Locate the cell with the specified text and output its (x, y) center coordinate. 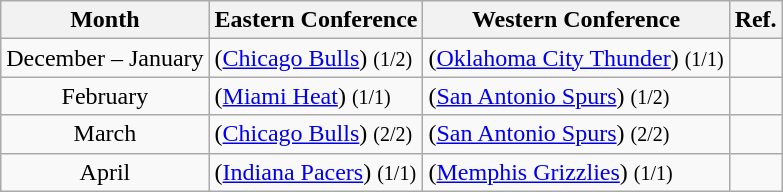
Western Conference (576, 20)
(Miami Heat) (1/1) (316, 96)
March (105, 134)
(San Antonio Spurs) (1/2) (576, 96)
Eastern Conference (316, 20)
April (105, 172)
(Chicago Bulls) (1/2) (316, 58)
Ref. (756, 20)
February (105, 96)
(Chicago Bulls) (2/2) (316, 134)
December – January (105, 58)
(San Antonio Spurs) (2/2) (576, 134)
Month (105, 20)
(Oklahoma City Thunder) (1/1) (576, 58)
(Indiana Pacers) (1/1) (316, 172)
(Memphis Grizzlies) (1/1) (576, 172)
